Return (x, y) of the center of cell containing provided text 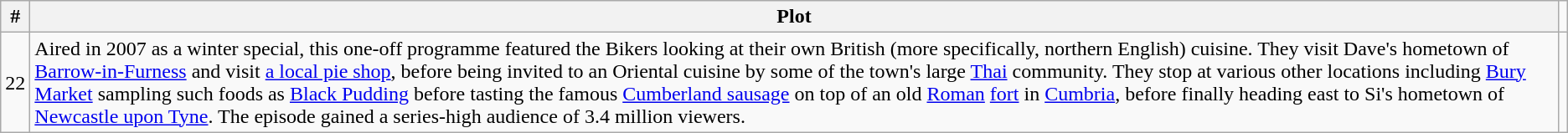
# (15, 17)
22 (15, 82)
Plot (794, 17)
